For the text-containing cell, return its midpoint in (X, Y) coordinate format. 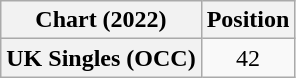
UK Singles (OCC) (101, 58)
Chart (2022) (101, 20)
42 (248, 58)
Position (248, 20)
